Pinpoint the cell where the given text exists, returning its (X, Y) midpoint coordinate. 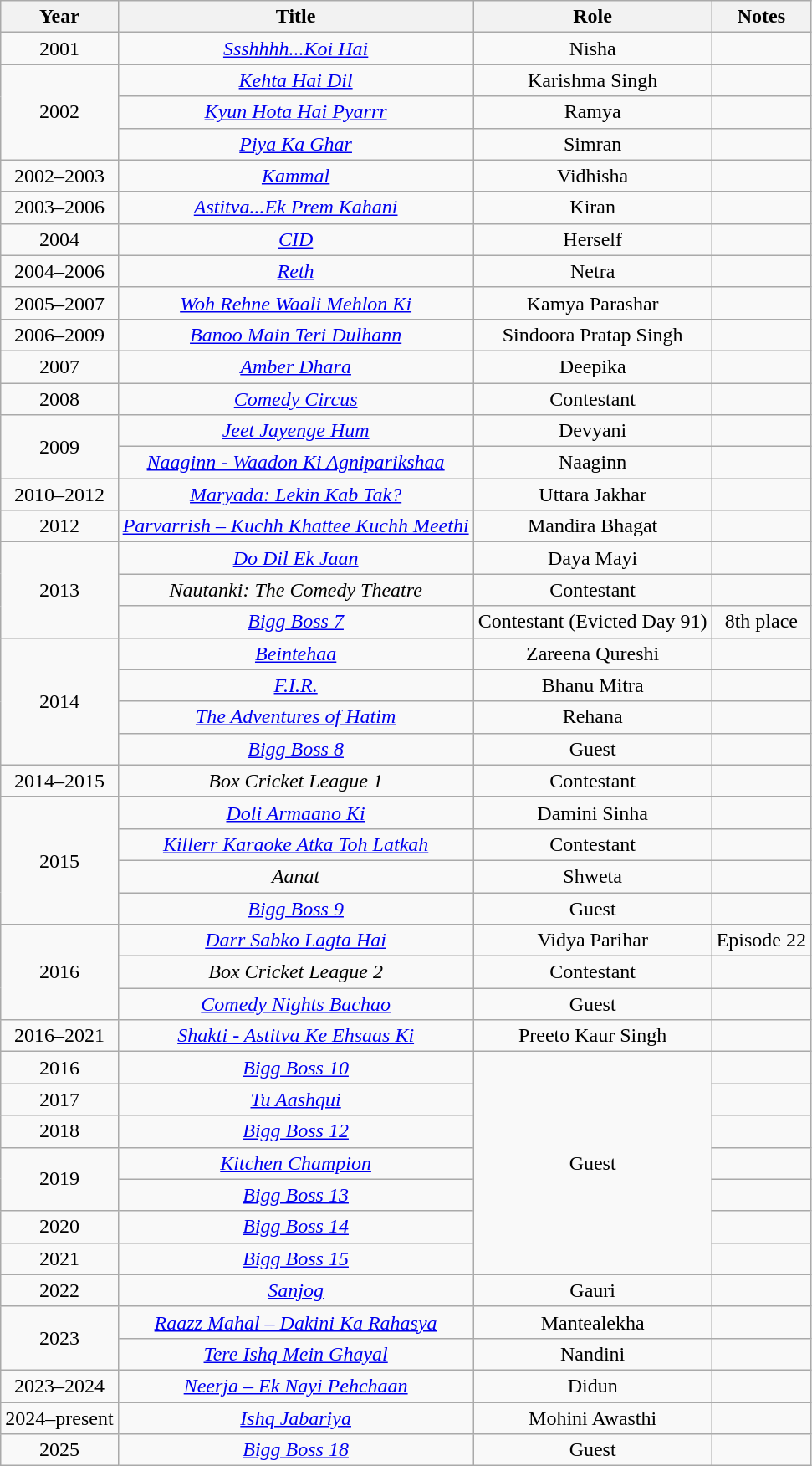
2021 (59, 1258)
2012 (59, 526)
Doli Armaano Ki (296, 812)
2015 (59, 860)
Piya Ka Ghar (296, 144)
Box Cricket League 2 (296, 972)
Damini Sinha (592, 812)
Reth (296, 271)
Vidya Parihar (592, 941)
8th place (761, 622)
Raazz Mahal – Dakini Ka Rahasya (296, 1322)
2003–2006 (59, 208)
Banoo Main Teri Dulhann (296, 335)
Bigg Boss 9 (296, 908)
Ssshhhh...Koi Hai (296, 49)
2001 (59, 49)
2017 (59, 1099)
Bigg Boss 10 (296, 1068)
2020 (59, 1227)
Shweta (592, 876)
Kamya Parashar (592, 303)
Bigg Boss 13 (296, 1195)
Karishma Singh (592, 80)
2014 (59, 701)
2006–2009 (59, 335)
2024–present (59, 1418)
Maryada: Lekin Kab Tak? (296, 495)
Notes (761, 17)
Tu Aashqui (296, 1099)
Mantealekha (592, 1322)
Nandini (592, 1354)
2016–2021 (59, 1036)
2004–2006 (59, 271)
Bhanu Mitra (592, 685)
Kammal (296, 176)
2014–2015 (59, 781)
Box Cricket League 1 (296, 781)
Astitva...Ek Prem Kahani (296, 208)
Herself (592, 239)
2007 (59, 366)
Comedy Circus (296, 399)
Comedy Nights Bachao (296, 1004)
Beintehaa (296, 654)
Tere Ishq Mein Ghayal (296, 1354)
Didun (592, 1386)
Do Dil Ek Jaan (296, 558)
Kiran (592, 208)
Killerr Karaoke Atka Toh Latkah (296, 844)
Nautanki: The Comedy Theatre (296, 590)
2013 (59, 590)
Daya Mayi (592, 558)
Naaginn - Waadon Ki Agniparikshaa (296, 463)
Sindoora Pratap Singh (592, 335)
Mohini Awasthi (592, 1418)
Neerja – Ek Nayi Pehchaan (296, 1386)
Amber Dhara (296, 366)
Bigg Boss 14 (296, 1227)
Ramya (592, 112)
2008 (59, 399)
2022 (59, 1290)
Preeto Kaur Singh (592, 1036)
Deepika (592, 366)
The Adventures of Hatim (296, 717)
Vidhisha (592, 176)
Jeet Jayenge Hum (296, 431)
Bigg Boss 8 (296, 749)
Bigg Boss 7 (296, 622)
Bigg Boss 12 (296, 1131)
2009 (59, 447)
Uttara Jakhar (592, 495)
Darr Sabko Lagta Hai (296, 941)
Title (296, 17)
2019 (59, 1179)
2002–2003 (59, 176)
Role (592, 17)
Naaginn (592, 463)
Simran (592, 144)
Year (59, 17)
2005–2007 (59, 303)
Zareena Qureshi (592, 654)
F.I.R. (296, 685)
Bigg Boss 18 (296, 1450)
Kyun Hota Hai Pyarrr (296, 112)
Mandira Bhagat (592, 526)
Netra (592, 271)
2025 (59, 1450)
2004 (59, 239)
Gauri (592, 1290)
Episode 22 (761, 941)
Kehta Hai Dil (296, 80)
2018 (59, 1131)
Shakti - Astitva Ke Ehsaas Ki (296, 1036)
Nisha (592, 49)
Contestant (Evicted Day 91) (592, 622)
2023–2024 (59, 1386)
Aanat (296, 876)
Parvarrish – Kuchh Khattee Kuchh Meethi (296, 526)
2010–2012 (59, 495)
2002 (59, 112)
Bigg Boss 15 (296, 1258)
Sanjog (296, 1290)
Ishq Jabariya (296, 1418)
Woh Rehne Waali Mehlon Ki (296, 303)
Kitchen Champion (296, 1163)
CID (296, 239)
Rehana (592, 717)
2023 (59, 1338)
Devyani (592, 431)
